Capture the cell that displays the provided text and extract its [x, y] central coordinate. 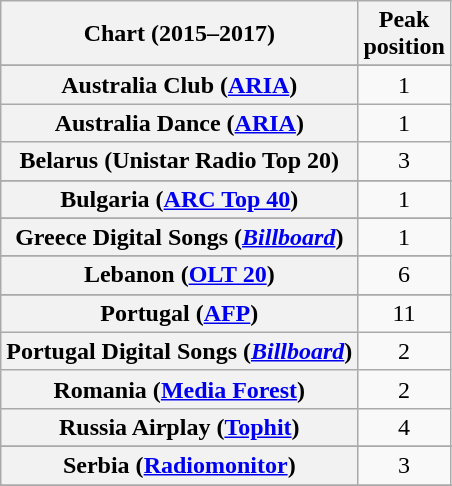
4 [404, 427]
Bulgaria (ARC Top 40) [180, 199]
Russia Airplay (Tophit) [180, 427]
Peakposition [404, 34]
Lebanon (OLT 20) [180, 275]
Portugal (AFP) [180, 313]
Serbia (Radiomonitor) [180, 465]
Greece Digital Songs (Billboard) [180, 237]
Chart (2015–2017) [180, 34]
Portugal Digital Songs (Billboard) [180, 351]
6 [404, 275]
11 [404, 313]
Australia Club (ARIA) [180, 85]
Belarus (Unistar Radio Top 20) [180, 161]
Romania (Media Forest) [180, 389]
Australia Dance (ARIA) [180, 123]
